Pinpoint the cell where the given text exists, returning its [x, y] midpoint coordinate. 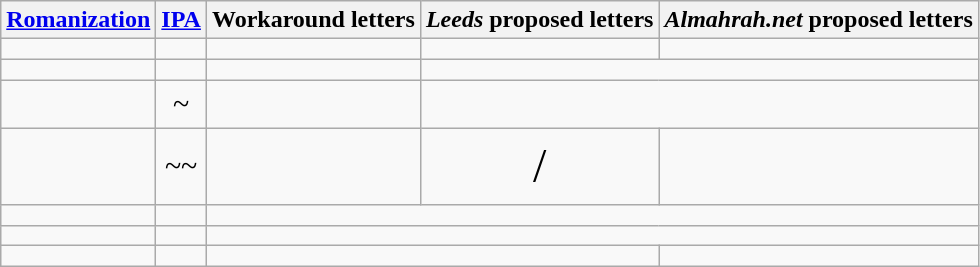
Leeds proposed letters [540, 20]
Romanization [78, 20]
IPA [182, 20]
~~ [182, 166]
Almahrah.net proposed letters [818, 20]
Workaround letters [313, 20]
~ [182, 104]
/ [540, 166]
